Extract the [X, Y] coordinate from the center of the cell holding the provided text.  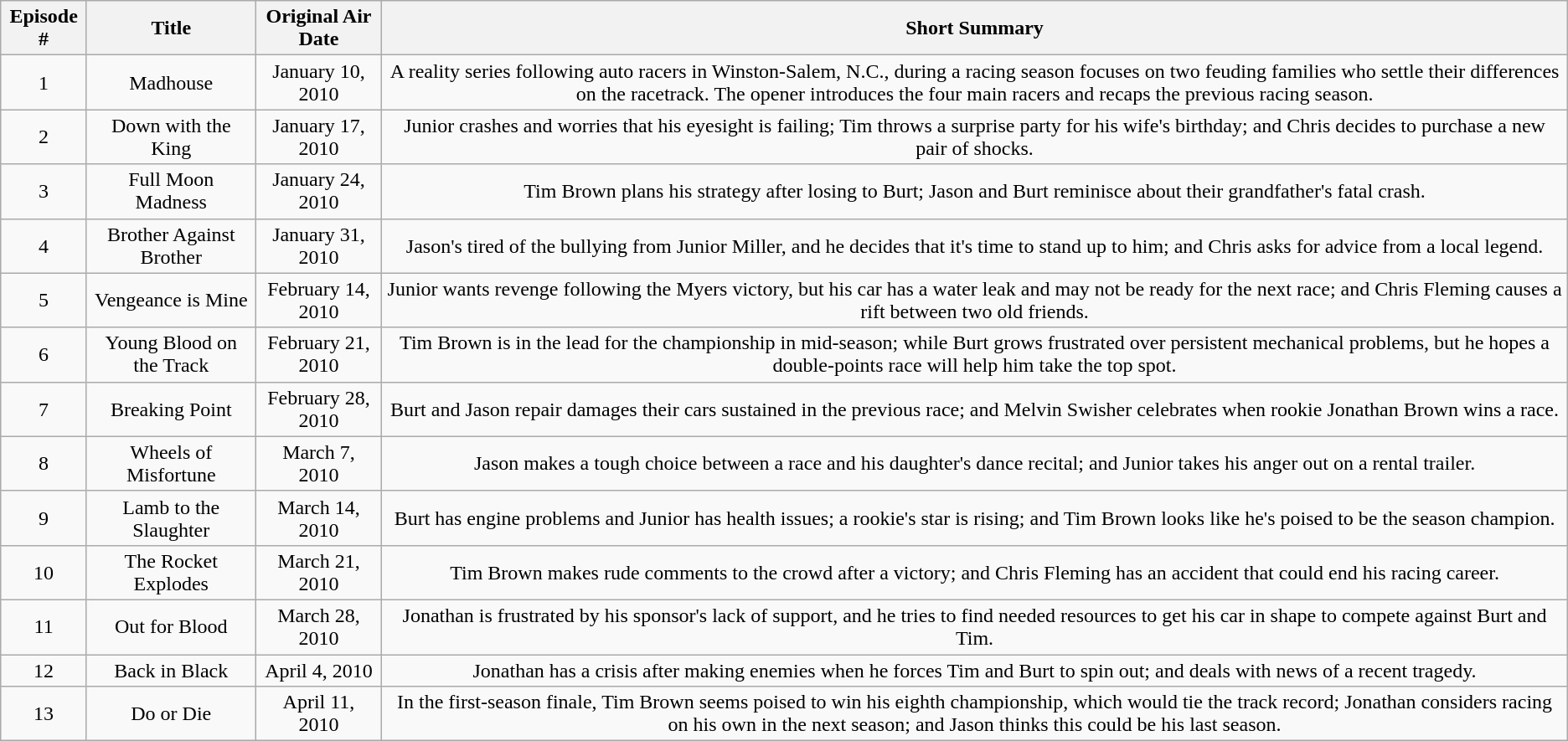
Tim Brown plans his strategy after losing to Burt; Jason and Burt reminisce about their grandfather's fatal crash. [975, 191]
Jonathan has a crisis after making enemies when he forces Tim and Burt to spin out; and deals with news of a recent tragedy. [975, 671]
February 21, 2010 [318, 355]
March 28, 2010 [318, 626]
Vengeance is Mine [171, 300]
Full Moon Madness [171, 191]
9 [44, 517]
January 31, 2010 [318, 246]
Down with the King [171, 137]
Burt and Jason repair damages their cars sustained in the previous race; and Melvin Swisher celebrates when rookie Jonathan Brown wins a race. [975, 409]
February 14, 2010 [318, 300]
Tim Brown makes rude comments to the crowd after a victory; and Chris Fleming has an accident that could end his racing career. [975, 573]
February 28, 2010 [318, 409]
6 [44, 355]
8 [44, 464]
Jason makes a tough choice between a race and his daughter's dance recital; and Junior takes his anger out on a rental trailer. [975, 464]
Do or Die [171, 713]
Title [171, 28]
Brother Against Brother [171, 246]
March 21, 2010 [318, 573]
March 7, 2010 [318, 464]
Lamb to the Slaughter [171, 517]
10 [44, 573]
11 [44, 626]
January 10, 2010 [318, 82]
Original Air Date [318, 28]
January 24, 2010 [318, 191]
Short Summary [975, 28]
1 [44, 82]
12 [44, 671]
Madhouse [171, 82]
January 17, 2010 [318, 137]
March 14, 2010 [318, 517]
April 4, 2010 [318, 671]
Back in Black [171, 671]
4 [44, 246]
Jason's tired of the bullying from Junior Miller, and he decides that it's time to stand up to him; and Chris asks for advice from a local legend. [975, 246]
Breaking Point [171, 409]
Young Blood on the Track [171, 355]
5 [44, 300]
April 11, 2010 [318, 713]
3 [44, 191]
Episode # [44, 28]
The Rocket Explodes [171, 573]
7 [44, 409]
Out for Blood [171, 626]
Wheels of Misfortune [171, 464]
Burt has engine problems and Junior has health issues; a rookie's star is rising; and Tim Brown looks like he's poised to be the season champion. [975, 517]
2 [44, 137]
13 [44, 713]
